Output the (X, Y) coordinate of the center of the cell containing the given text.  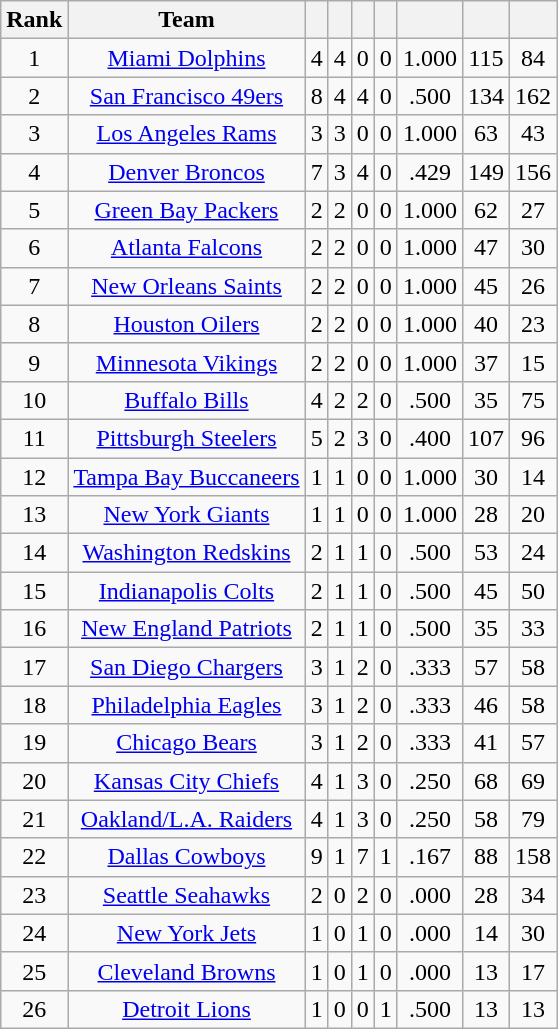
96 (534, 438)
San Diego Chargers (186, 667)
79 (534, 819)
Cleveland Browns (186, 971)
6 (34, 248)
158 (534, 857)
Minnesota Vikings (186, 362)
Rank (34, 20)
10 (34, 400)
Washington Redskins (186, 553)
40 (486, 324)
Miami Dolphins (186, 58)
New York Giants (186, 515)
Dallas Cowboys (186, 857)
21 (34, 819)
22 (34, 857)
62 (486, 210)
Denver Broncos (186, 172)
156 (534, 172)
.429 (430, 172)
San Francisco 49ers (186, 96)
Houston Oilers (186, 324)
43 (534, 134)
18 (34, 705)
.400 (430, 438)
Seattle Seahawks (186, 895)
46 (486, 705)
84 (534, 58)
47 (486, 248)
107 (486, 438)
Los Angeles Rams (186, 134)
134 (486, 96)
37 (486, 362)
19 (34, 743)
New England Patriots (186, 629)
Oakland/L.A. Raiders (186, 819)
Chicago Bears (186, 743)
11 (34, 438)
Indianapolis Colts (186, 591)
34 (534, 895)
Pittsburgh Steelers (186, 438)
25 (34, 971)
Buffalo Bills (186, 400)
75 (534, 400)
162 (534, 96)
Kansas City Chiefs (186, 781)
16 (34, 629)
53 (486, 553)
12 (34, 477)
69 (534, 781)
68 (486, 781)
33 (534, 629)
Team (186, 20)
63 (486, 134)
27 (534, 210)
88 (486, 857)
.167 (430, 857)
New York Jets (186, 933)
149 (486, 172)
New Orleans Saints (186, 286)
41 (486, 743)
Detroit Lions (186, 1009)
50 (534, 591)
Atlanta Falcons (186, 248)
115 (486, 58)
Green Bay Packers (186, 210)
Tampa Bay Buccaneers (186, 477)
Philadelphia Eagles (186, 705)
